Determine the (X, Y) coordinate at the center of the cell enclosing the given text.  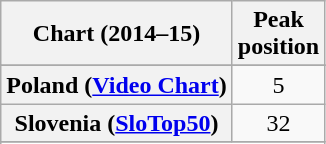
Slovenia (SloTop50) (117, 123)
32 (278, 123)
5 (278, 85)
Poland (Video Chart) (117, 85)
Peakposition (278, 34)
Chart (2014–15) (117, 34)
